Search for the cell housing the specified text and yield its (X, Y) center coordinate. 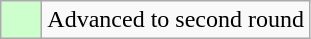
Advanced to second round (176, 20)
